Determine the [x, y] coordinate at the center of the cell enclosing the given text.  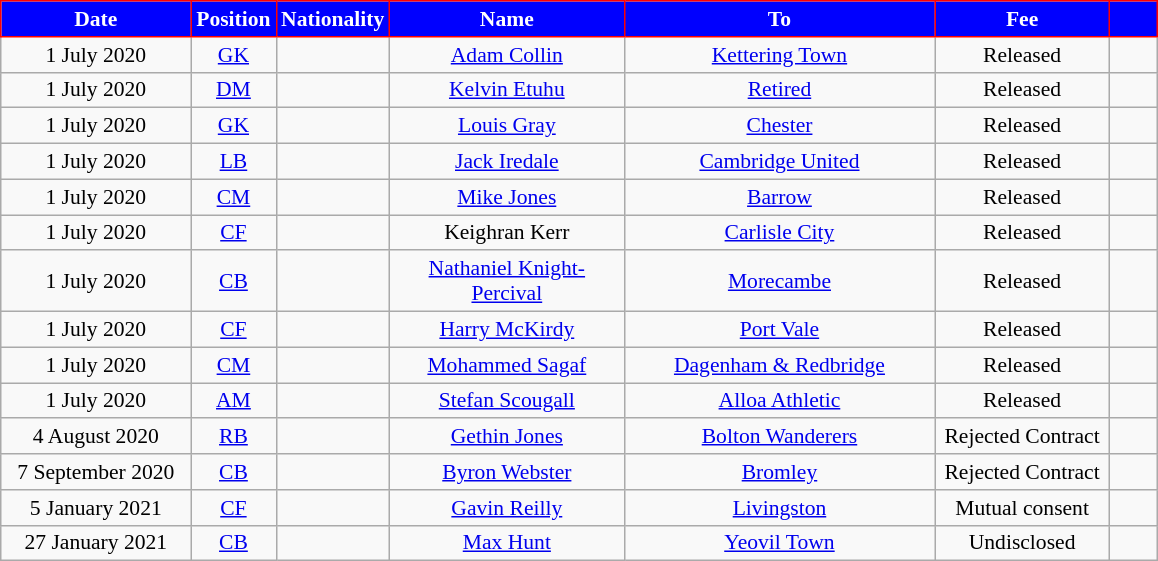
7 September 2020 [96, 472]
Jack Iredale [506, 162]
Retired [779, 90]
Port Vale [779, 330]
Nationality [332, 19]
Undisclosed [1022, 543]
Livingston [779, 508]
Mutual consent [1022, 508]
Bolton Wanderers [779, 437]
Gethin Jones [506, 437]
Kettering Town [779, 55]
AM [234, 401]
Mohammed Sagaf [506, 365]
Keighran Kerr [506, 233]
Harry McKirdy [506, 330]
RB [234, 437]
Date [96, 19]
Alloa Athletic [779, 401]
Yeovil Town [779, 543]
DM [234, 90]
Fee [1022, 19]
Carlisle City [779, 233]
To [779, 19]
LB [234, 162]
Mike Jones [506, 197]
Kelvin Etuhu [506, 90]
Barrow [779, 197]
Adam Collin [506, 55]
5 January 2021 [96, 508]
Louis Gray [506, 126]
Cambridge United [779, 162]
Byron Webster [506, 472]
Dagenham & Redbridge [779, 365]
Gavin Reilly [506, 508]
Morecambe [779, 282]
Bromley [779, 472]
Max Hunt [506, 543]
4 August 2020 [96, 437]
Stefan Scougall [506, 401]
Position [234, 19]
Name [506, 19]
27 January 2021 [96, 543]
Nathaniel Knight-Percival [506, 282]
Chester [779, 126]
